Search for the cell housing the specified text and yield its (X, Y) center coordinate. 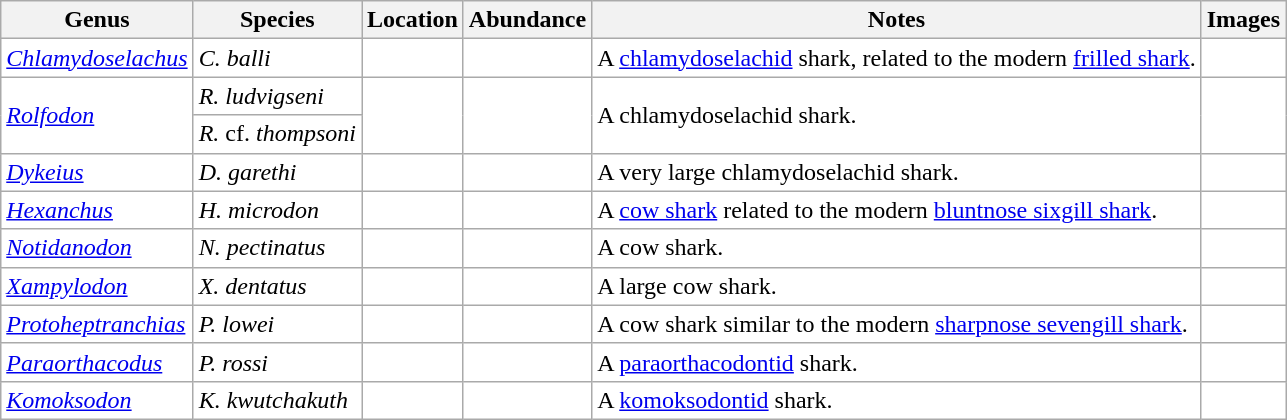
A chlamydoselachid shark. (897, 115)
R. cf. thompsoni (277, 134)
Species (277, 20)
A large cow shark. (897, 286)
Komoksodon (97, 400)
K. kwutchakuth (277, 400)
Protoheptranchias (97, 324)
A cow shark. (897, 248)
Notidanodon (97, 248)
Dykeius (97, 172)
A paraorthacodontid shark. (897, 362)
X. dentatus (277, 286)
R. ludvigseni (277, 96)
P. lowei (277, 324)
H. microdon (277, 210)
N. pectinatus (277, 248)
A cow shark similar to the modern sharpnose sevengill shark. (897, 324)
Genus (97, 20)
Abundance (527, 20)
Location (413, 20)
D. garethi (277, 172)
Chlamydoselachus (97, 58)
Hexanchus (97, 210)
A cow shark related to the modern bluntnose sixgill shark. (897, 210)
C. balli (277, 58)
Rolfodon (97, 115)
Images (1243, 20)
P. rossi (277, 362)
A chlamydoselachid shark, related to the modern frilled shark. (897, 58)
A komoksodontid shark. (897, 400)
Xampylodon (97, 286)
Notes (897, 20)
A very large chlamydoselachid shark. (897, 172)
Paraorthacodus (97, 362)
